Provide the (X, Y) coordinate of the cell's center where the given text is located.  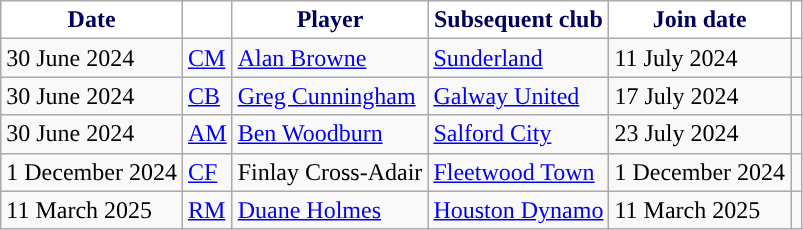
AM (207, 134)
Date (92, 20)
Player (330, 20)
23 July 2024 (700, 134)
Subsequent club (518, 20)
CM (207, 58)
RM (207, 210)
Sunderland (518, 58)
Finlay Cross-Adair (330, 172)
Ben Woodburn (330, 134)
Greg Cunningham (330, 96)
Join date (700, 20)
Houston Dynamo (518, 210)
CF (207, 172)
Alan Browne (330, 58)
Salford City (518, 134)
17 July 2024 (700, 96)
CB (207, 96)
Duane Holmes (330, 210)
11 July 2024 (700, 58)
Galway United (518, 96)
Fleetwood Town (518, 172)
